From the cell containing the given text, extract its center point as (X, Y) coordinate. 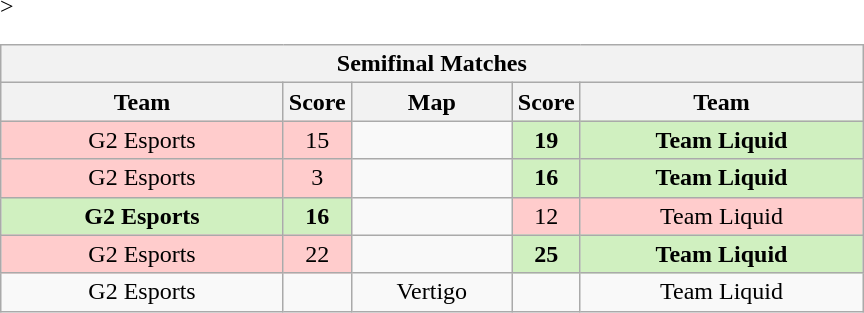
Semifinal Matches (432, 64)
25 (546, 254)
Map (432, 102)
15 (317, 140)
Vertigo (432, 292)
12 (546, 216)
22 (317, 254)
19 (546, 140)
3 (317, 178)
